Detect which cell encompasses the target text, then output its [x, y] center coordinate. 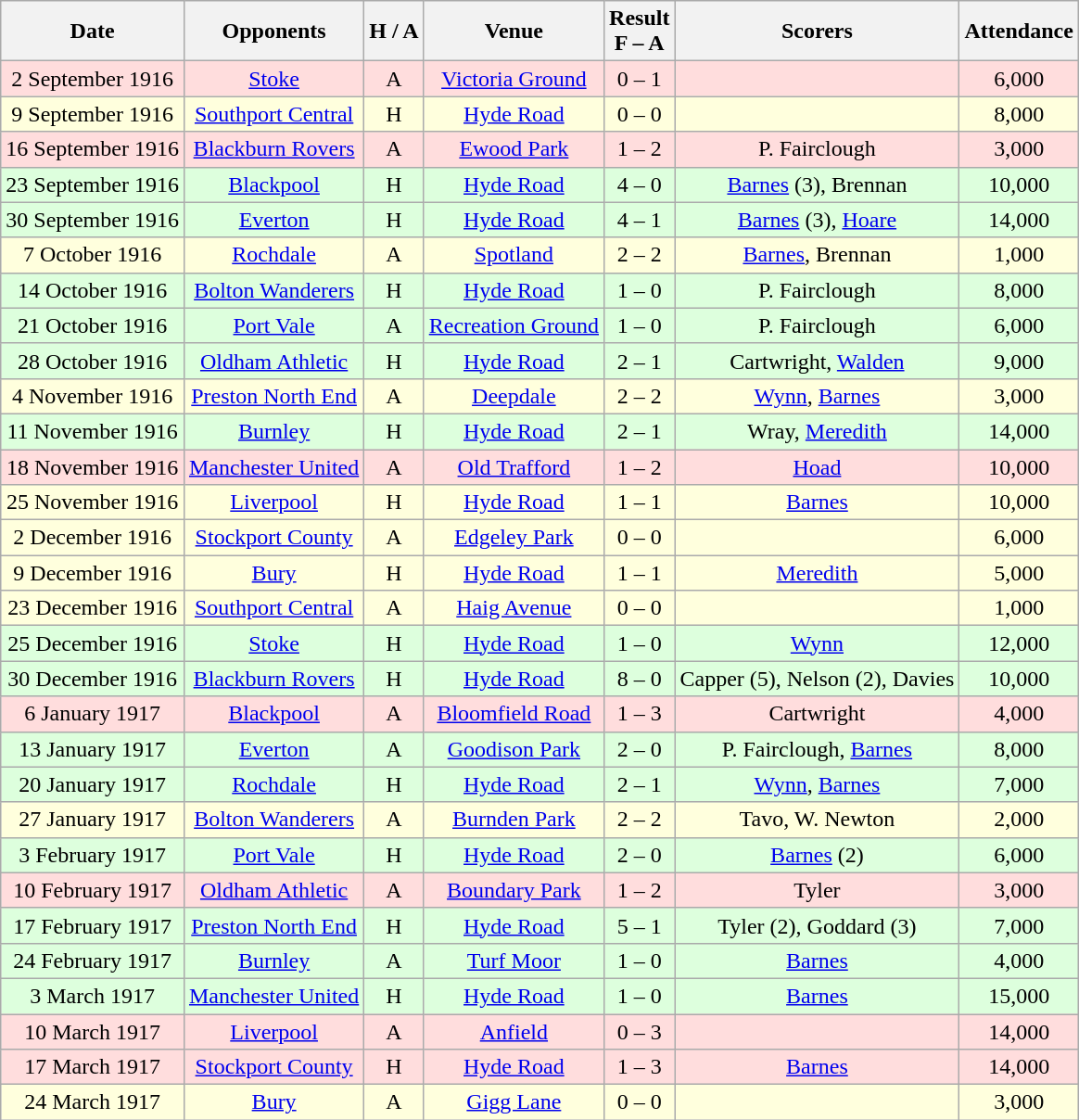
12,000 [1019, 643]
Gigg Lane [514, 1102]
H / A [394, 32]
17 March 1917 [93, 1067]
Venue [514, 32]
Hoad [818, 466]
10 March 1917 [93, 1032]
2 December 1916 [93, 538]
Victoria Ground [514, 79]
14 October 1916 [93, 290]
Burnden Park [514, 820]
Scorers [818, 32]
9 December 1916 [93, 573]
Wray, Meredith [818, 431]
17 February 1917 [93, 925]
Recreation Ground [514, 325]
Boundary Park [514, 890]
0 – 1 [640, 79]
20 January 1917 [93, 784]
23 September 1916 [93, 185]
Capper (5), Nelson (2), Davies [818, 679]
13 January 1917 [93, 749]
Tyler [818, 890]
15,000 [1019, 996]
Spotland [514, 255]
4 – 1 [640, 220]
28 October 1916 [93, 361]
2,000 [1019, 820]
Tavo, W. Newton [818, 820]
Old Trafford [514, 466]
23 December 1916 [93, 608]
Barnes, Brennan [818, 255]
Meredith [818, 573]
Goodison Park [514, 749]
Barnes (3), Hoare [818, 220]
30 September 1916 [93, 220]
0 – 3 [640, 1032]
Ewood Park [514, 149]
Tyler (2), Goddard (3) [818, 925]
24 March 1917 [93, 1102]
Attendance [1019, 32]
6 January 1917 [93, 714]
7 October 1916 [93, 255]
4 November 1916 [93, 396]
3 March 1917 [93, 996]
Deepdale [514, 396]
4 – 0 [640, 185]
5 – 1 [640, 925]
Cartwright [818, 714]
3 February 1917 [93, 855]
16 September 1916 [93, 149]
30 December 1916 [93, 679]
P. Fairclough, Barnes [818, 749]
2 September 1916 [93, 79]
9 September 1916 [93, 114]
21 October 1916 [93, 325]
5,000 [1019, 573]
10 February 1917 [93, 890]
9,000 [1019, 361]
Anfield [514, 1032]
18 November 1916 [93, 466]
Turf Moor [514, 961]
Barnes (3), Brennan [818, 185]
Wynn [818, 643]
ResultF – A [640, 32]
8 – 0 [640, 679]
Haig Avenue [514, 608]
25 December 1916 [93, 643]
Barnes (2) [818, 855]
24 February 1917 [93, 961]
27 January 1917 [93, 820]
11 November 1916 [93, 431]
Bloomfield Road [514, 714]
Edgeley Park [514, 538]
Cartwright, Walden [818, 361]
25 November 1916 [93, 503]
Opponents [273, 32]
Date [93, 32]
